Find where the given text appears and provide that cell's center as (x, y) coordinate. 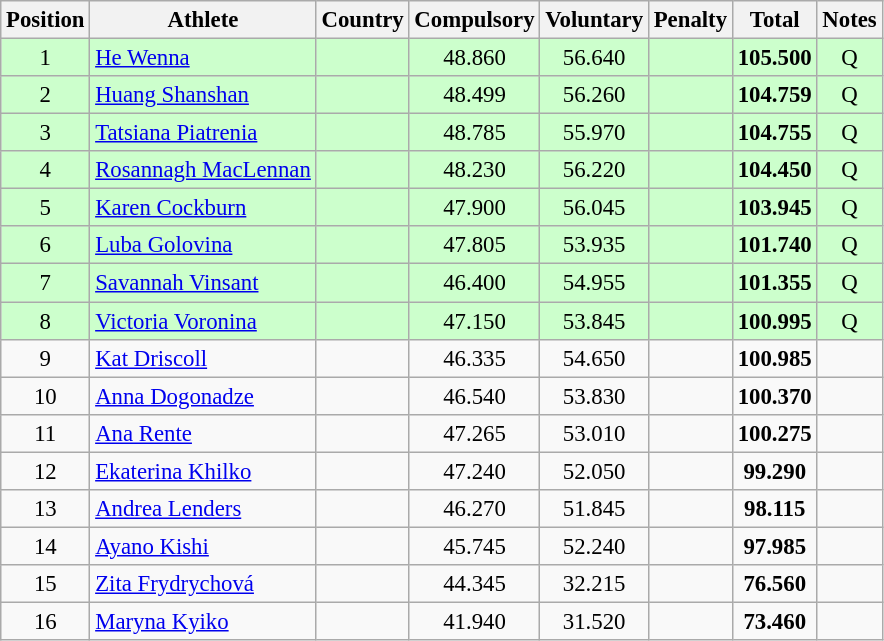
98.115 (774, 509)
Position (46, 20)
Savannah Vinsant (203, 283)
48.785 (474, 133)
100.275 (774, 433)
53.830 (594, 396)
101.355 (774, 283)
Karen Cockburn (203, 208)
Maryna Kyiko (203, 621)
9 (46, 358)
Ayano Kishi (203, 546)
56.220 (594, 170)
53.010 (594, 433)
56.640 (594, 58)
45.745 (474, 546)
7 (46, 283)
46.335 (474, 358)
47.240 (474, 471)
47.265 (474, 433)
48.860 (474, 58)
46.540 (474, 396)
Tatsiana Piatrenia (203, 133)
31.520 (594, 621)
104.755 (774, 133)
Ana Rente (203, 433)
76.560 (774, 584)
73.460 (774, 621)
47.900 (474, 208)
10 (46, 396)
103.945 (774, 208)
5 (46, 208)
Zita Frydrychová (203, 584)
53.935 (594, 245)
12 (46, 471)
100.995 (774, 321)
11 (46, 433)
46.270 (474, 509)
Compulsory (474, 20)
97.985 (774, 546)
47.150 (474, 321)
15 (46, 584)
3 (46, 133)
52.050 (594, 471)
44.345 (474, 584)
4 (46, 170)
Kat Driscoll (203, 358)
32.215 (594, 584)
2 (46, 95)
53.845 (594, 321)
54.650 (594, 358)
51.845 (594, 509)
104.450 (774, 170)
100.985 (774, 358)
Voluntary (594, 20)
100.370 (774, 396)
99.290 (774, 471)
6 (46, 245)
46.400 (474, 283)
55.970 (594, 133)
Luba Golovina (203, 245)
41.940 (474, 621)
56.045 (594, 208)
52.240 (594, 546)
He Wenna (203, 58)
16 (46, 621)
1 (46, 58)
Rosannagh MacLennan (203, 170)
Andrea Lenders (203, 509)
Huang Shanshan (203, 95)
Notes (850, 20)
14 (46, 546)
105.500 (774, 58)
Anna Dogonadze (203, 396)
8 (46, 321)
Ekaterina Khilko (203, 471)
48.230 (474, 170)
48.499 (474, 95)
54.955 (594, 283)
Victoria Voronina (203, 321)
13 (46, 509)
Country (362, 20)
47.805 (474, 245)
Penalty (690, 20)
56.260 (594, 95)
104.759 (774, 95)
101.740 (774, 245)
Total (774, 20)
Athlete (203, 20)
